Capture the cell that displays the provided text and extract its (x, y) central coordinate. 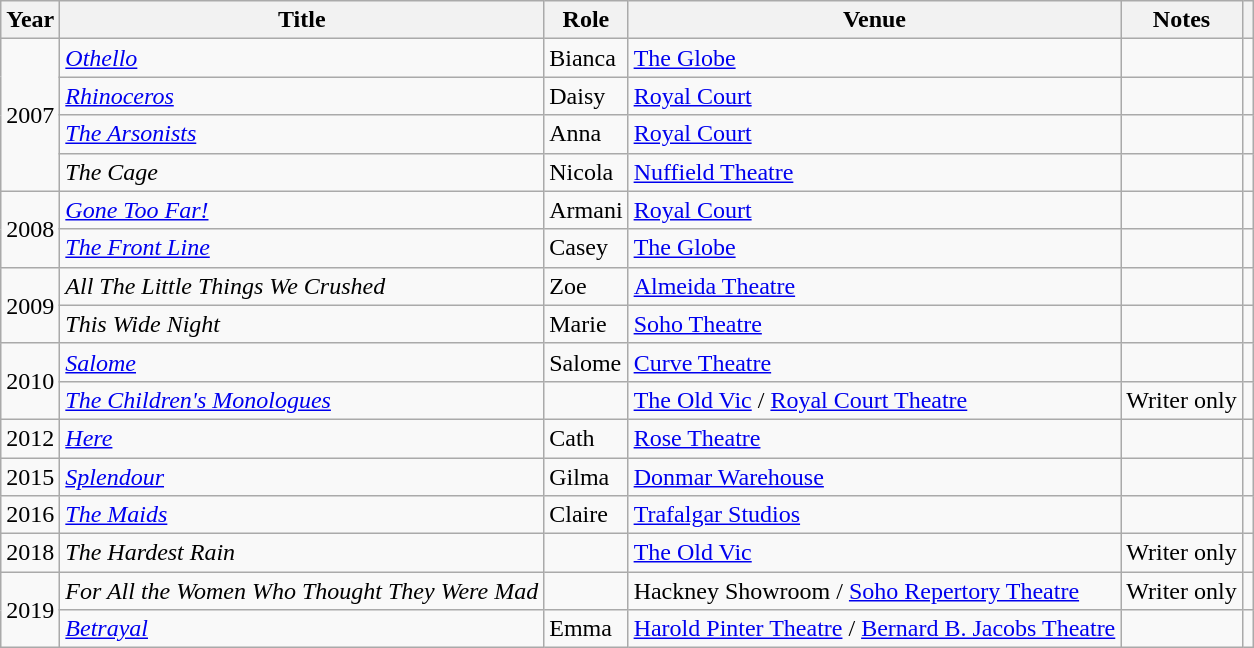
Gone Too Far! (302, 210)
The Old Vic / Royal Court Theatre (874, 400)
For All the Women Who Thought They Were Mad (302, 591)
Notes (1182, 20)
Claire (586, 515)
Emma (586, 629)
Cath (586, 438)
Trafalgar Studios (874, 515)
Daisy (586, 96)
The Cage (302, 172)
Nicola (586, 172)
Rhinoceros (302, 96)
2019 (30, 610)
Armani (586, 210)
2016 (30, 515)
Curve Theatre (874, 362)
2015 (30, 477)
Casey (586, 248)
2018 (30, 553)
2012 (30, 438)
The Arsonists (302, 134)
Nuffield Theatre (874, 172)
Marie (586, 324)
The Old Vic (874, 553)
Venue (874, 20)
Gilma (586, 477)
Soho Theatre (874, 324)
The Hardest Rain (302, 553)
Here (302, 438)
Year (30, 20)
2008 (30, 229)
Donmar Warehouse (874, 477)
Anna (586, 134)
Betrayal (302, 629)
Harold Pinter Theatre / Bernard B. Jacobs Theatre (874, 629)
The Children's Monologues (302, 400)
Zoe (586, 286)
Hackney Showroom / Soho Repertory Theatre (874, 591)
Title (302, 20)
Othello (302, 58)
Splendour (302, 477)
All The Little Things We Crushed (302, 286)
Almeida Theatre (874, 286)
Role (586, 20)
This Wide Night (302, 324)
The Maids (302, 515)
Rose Theatre (874, 438)
2010 (30, 381)
2007 (30, 115)
Bianca (586, 58)
2009 (30, 305)
The Front Line (302, 248)
